Capture the cell that displays the provided text and extract its (x, y) central coordinate. 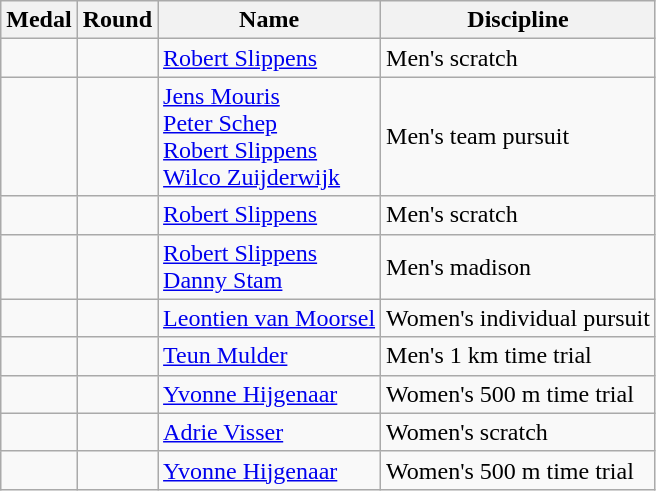
Jens MourisPeter SchepRobert SlippensWilco Zuijderwijk (270, 136)
Teun Mulder (270, 356)
Round (117, 20)
Leontien van Moorsel (270, 318)
Women's individual pursuit (518, 318)
Men's 1 km time trial (518, 356)
Discipline (518, 20)
Adrie Visser (270, 432)
Medal (39, 20)
Robert SlippensDanny Stam (270, 266)
Name (270, 20)
Men's team pursuit (518, 136)
Women's scratch (518, 432)
Men's madison (518, 266)
